Output the (x, y) coordinate of the center of the cell containing the given text.  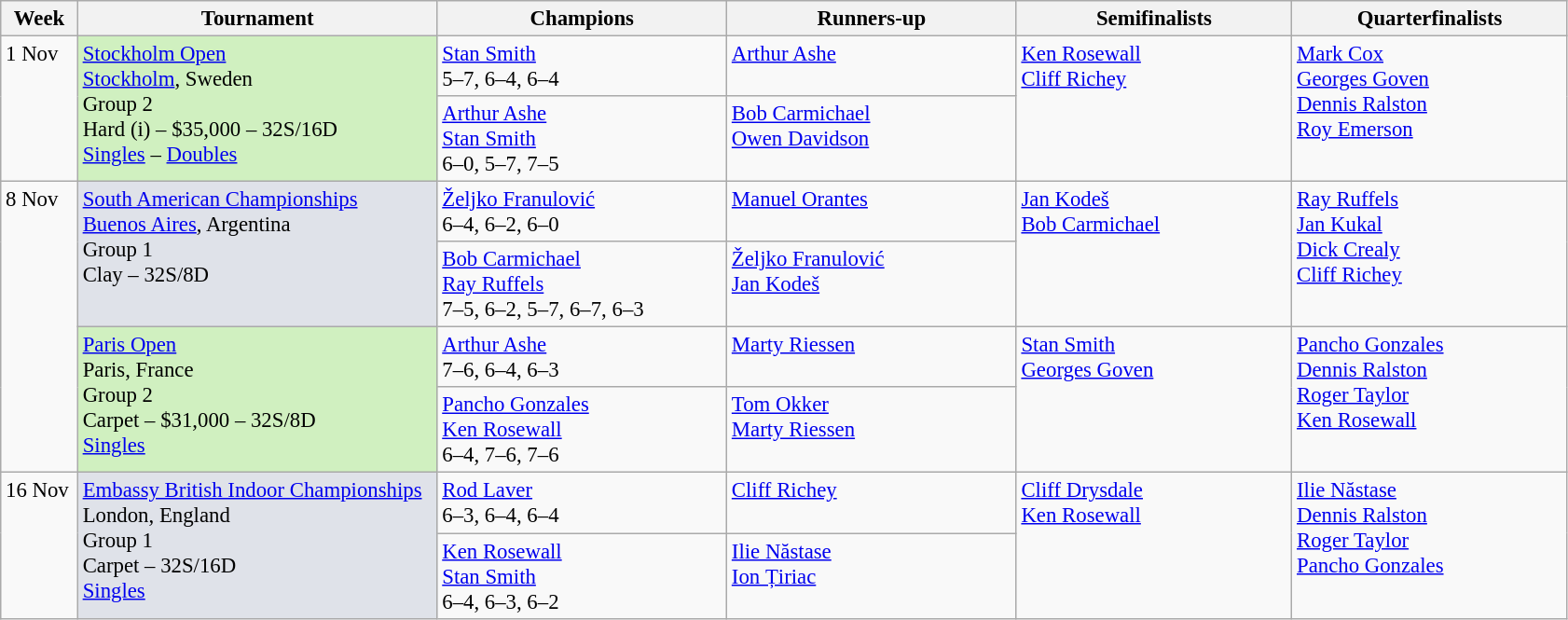
Tom Okker Marty Riessen (873, 431)
Champions (582, 19)
Bob Carmichael Ray Ruffels 7–5, 6–2, 5–7, 6–7, 6–3 (582, 284)
Cliff Drysdale Ken Rosewall (1154, 545)
Paris Open Paris, France Group 2 Carpet – $31,000 – 32S/8D Singles (257, 400)
Ilie Năstase Dennis Ralston Roger Taylor Pancho Gonzales (1430, 545)
Jan Kodeš Bob Carmichael (1154, 255)
South American Championships Buenos Aires, Argentina Group 1 Clay – 32S/8D (257, 255)
8 Nov (39, 327)
Arthur Ashe 7–6, 6–4, 6–3 (582, 358)
Pancho Gonzales Ken Rosewall 6–4, 7–6, 7–6 (582, 431)
Marty Riessen (873, 358)
Arthur Ashe Stan Smith 6–0, 5–7, 7–5 (582, 139)
Semifinalists (1154, 19)
Pancho Gonzales Dennis Ralston Roger Taylor Ken Rosewall (1430, 400)
1 Nov (39, 109)
Week (39, 19)
Ken Rosewall Stan Smith 6–4, 6–3, 6–2 (582, 576)
Cliff Richey (873, 503)
Arthur Ashe (873, 67)
Quarterfinalists (1430, 19)
Mark Cox Georges Goven Dennis Ralston Roy Emerson (1430, 109)
Bob Carmichael Owen Davidson (873, 139)
Rod Laver 6–3, 6–4, 6–4 (582, 503)
Željko Franulović Jan Kodeš (873, 284)
Stan Smith 5–7, 6–4, 6–4 (582, 67)
Manuel Orantes (873, 213)
16 Nov (39, 545)
Željko Franulović 6–4, 6–2, 6–0 (582, 213)
Stockholm Open Stockholm, Sweden Group 2 Hard (i) – $35,000 – 32S/16D Singles – Doubles (257, 109)
Runners-up (873, 19)
Tournament (257, 19)
Ken Rosewall Cliff Richey (1154, 109)
Embassy British Indoor Championships London, England Group 1 Carpet – 32S/16D Singles (257, 545)
Stan Smith Georges Goven (1154, 400)
Ray Ruffels Jan Kukal Dick Crealy Cliff Richey (1430, 255)
Ilie Năstase Ion Țiriac (873, 576)
